Output the [X, Y] coordinate of the center of the cell containing the given text.  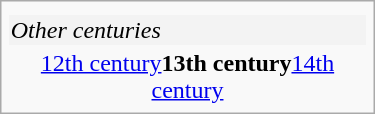
12th century13th century14th century [187, 76]
Other centuries [187, 30]
